Find where the given text appears and provide that cell's center as (x, y) coordinate. 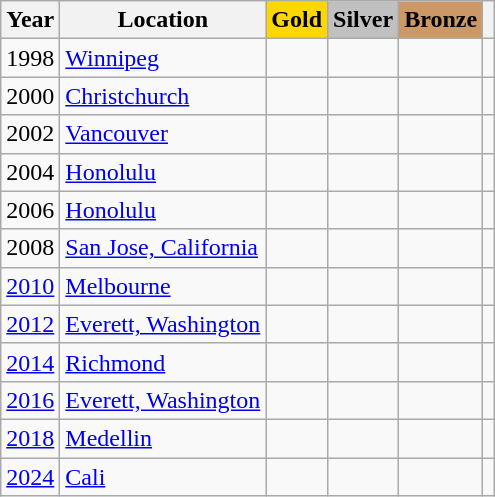
2002 (30, 134)
2010 (30, 286)
San Jose, California (163, 248)
Richmond (163, 362)
2016 (30, 400)
2006 (30, 210)
Bronze (441, 20)
Gold (297, 20)
1998 (30, 58)
Cali (163, 477)
Year (30, 20)
2000 (30, 96)
Medellin (163, 438)
2012 (30, 324)
Christchurch (163, 96)
2014 (30, 362)
2024 (30, 477)
2004 (30, 172)
Melbourne (163, 286)
Vancouver (163, 134)
2018 (30, 438)
2008 (30, 248)
Winnipeg (163, 58)
Silver (364, 20)
Location (163, 20)
